Return the [X, Y] coordinate for the center point of the cell that contains the specified text.  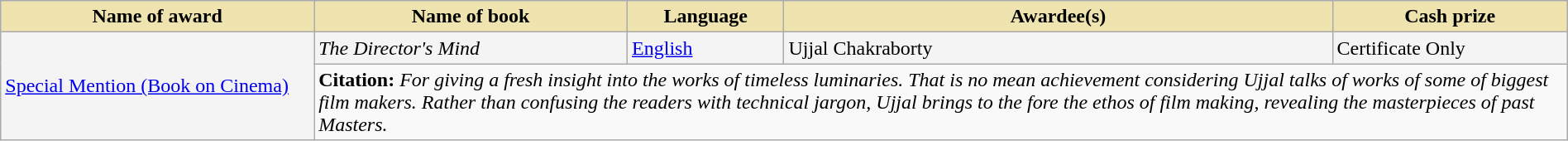
Name of award [157, 17]
Cash prize [1450, 17]
Awardee(s) [1059, 17]
English [706, 48]
Special Mention (Book on Cinema) [157, 86]
Name of book [471, 17]
Language [706, 17]
Ujjal Chakraborty [1059, 48]
Certificate Only [1450, 48]
The Director's Mind [471, 48]
